Pinpoint the cell where the given text exists, returning its [X, Y] midpoint coordinate. 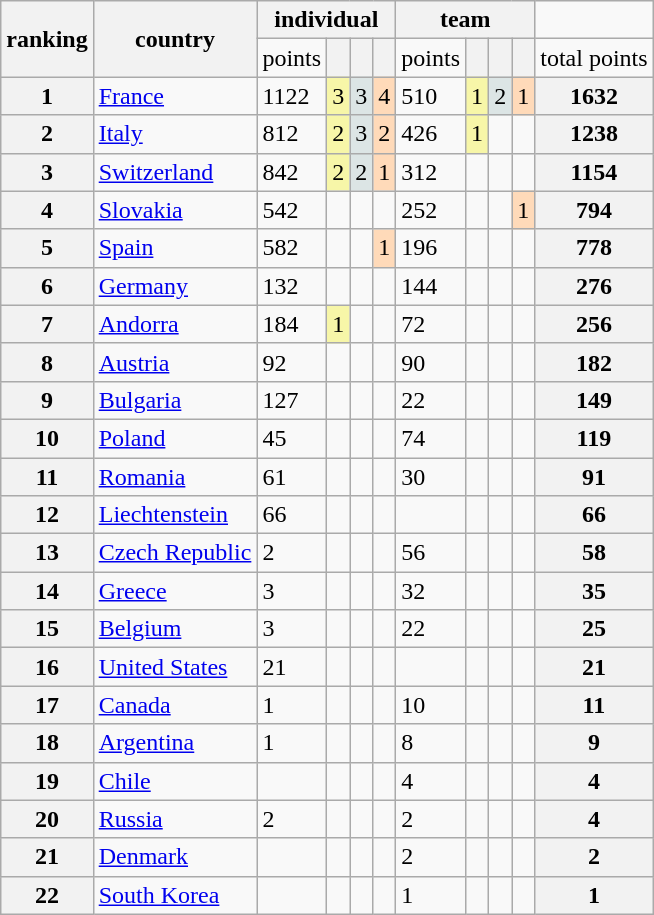
Italy [175, 134]
20 [47, 819]
196 [431, 248]
16 [47, 667]
45 [292, 438]
1154 [594, 172]
182 [594, 362]
30 [431, 477]
Canada [175, 705]
Russia [175, 819]
ranking [47, 39]
14 [47, 591]
119 [594, 438]
Austria [175, 362]
58 [594, 553]
France [175, 96]
842 [292, 172]
13 [47, 553]
Greece [175, 591]
74 [431, 438]
184 [292, 324]
132 [292, 286]
South Korea [175, 895]
15 [47, 629]
total points [594, 58]
country [175, 39]
Spain [175, 248]
Argentina [175, 743]
32 [431, 591]
127 [292, 400]
426 [431, 134]
Bulgaria [175, 400]
6 [47, 286]
582 [292, 248]
90 [431, 362]
17 [47, 705]
Switzerland [175, 172]
5 [47, 248]
812 [292, 134]
312 [431, 172]
19 [47, 781]
Chile [175, 781]
1238 [594, 134]
18 [47, 743]
United States [175, 667]
72 [431, 324]
Denmark [175, 857]
56 [431, 553]
92 [292, 362]
team [466, 20]
Germany [175, 286]
35 [594, 591]
Slovakia [175, 210]
61 [292, 477]
510 [431, 96]
276 [594, 286]
25 [594, 629]
Andorra [175, 324]
Romania [175, 477]
7 [47, 324]
542 [292, 210]
12 [47, 515]
256 [594, 324]
144 [431, 286]
778 [594, 248]
Poland [175, 438]
Czech Republic [175, 553]
252 [431, 210]
1632 [594, 96]
794 [594, 210]
Liechtenstein [175, 515]
Belgium [175, 629]
91 [594, 477]
individual [326, 20]
149 [594, 400]
1122 [292, 96]
